Search for the cell housing the specified text and yield its (x, y) center coordinate. 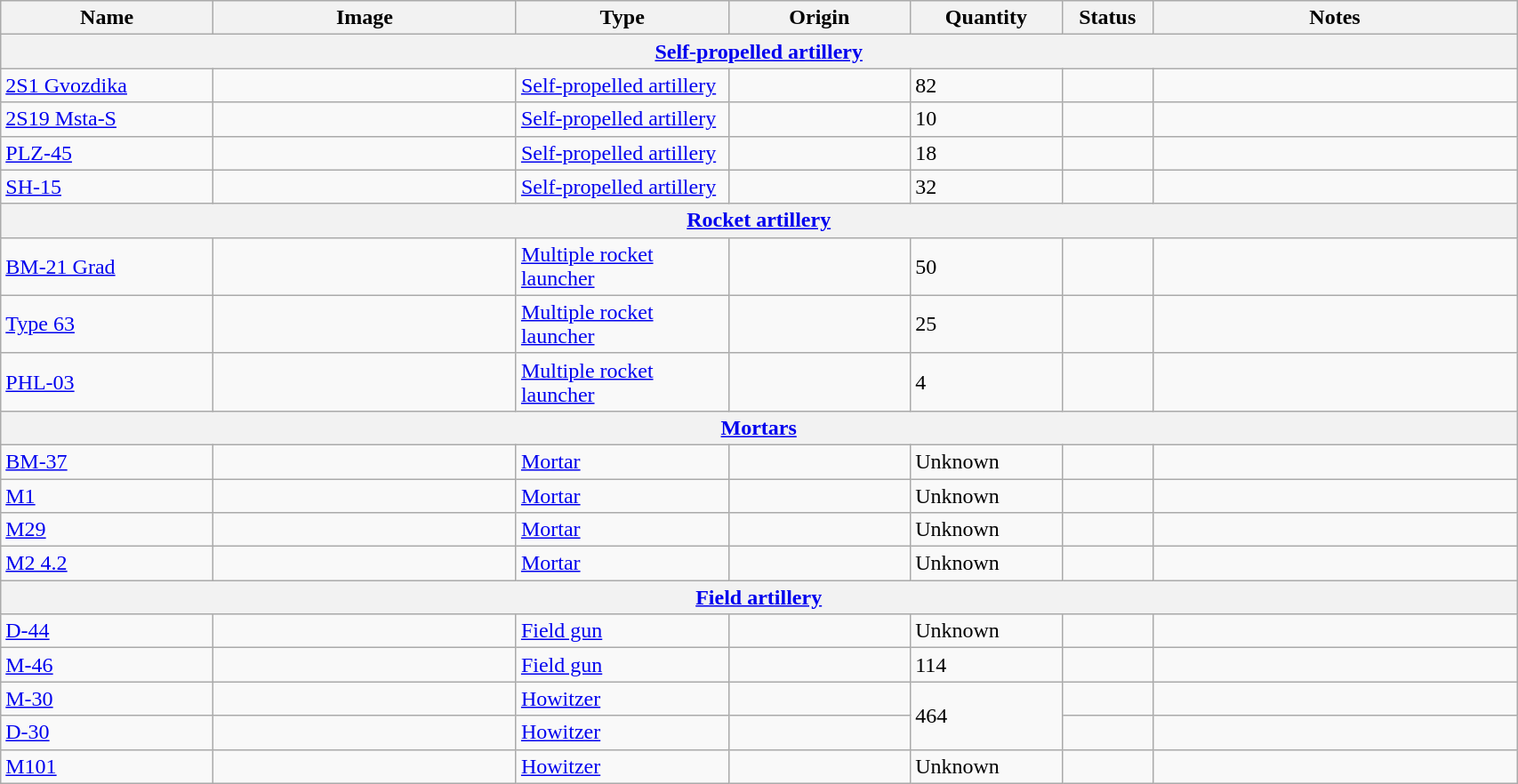
Rocket artillery (759, 220)
Field artillery (759, 597)
M-30 (107, 699)
D-30 (107, 732)
82 (986, 85)
10 (986, 119)
D-44 (107, 631)
Type 63 (107, 324)
464 (986, 716)
M-46 (107, 665)
2S1 Gvozdika (107, 85)
Notes (1334, 18)
25 (986, 324)
PLZ-45 (107, 153)
Mortars (759, 428)
Origin (820, 18)
18 (986, 153)
2S19 Msta-S (107, 119)
Name (107, 18)
SH-15 (107, 187)
PHL-03 (107, 382)
BM-37 (107, 461)
M29 (107, 530)
Status (1107, 18)
114 (986, 665)
Type (622, 18)
BM-21 Grad (107, 267)
Quantity (986, 18)
32 (986, 187)
Image (365, 18)
M2 4.2 (107, 564)
4 (986, 382)
M1 (107, 495)
M101 (107, 766)
50 (986, 267)
